Capture the cell that displays the provided text and extract its (X, Y) central coordinate. 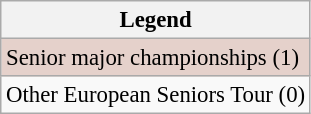
Other European Seniors Tour (0) (156, 95)
Senior major championships (1) (156, 58)
Legend (156, 20)
